For the text-containing cell, return its midpoint in [X, Y] coordinate format. 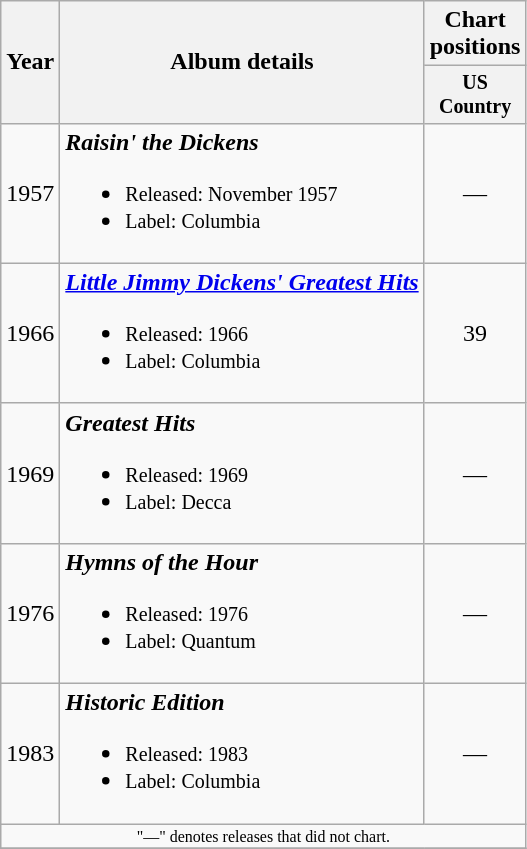
Little Jimmy Dickens' Greatest HitsReleased: 1966Label: Columbia [242, 333]
1966 [30, 333]
"—" denotes releases that did not chart. [264, 836]
US Country [475, 94]
Chart positions [475, 34]
1976 [30, 613]
Greatest HitsReleased: 1969Label: Decca [242, 473]
1983 [30, 754]
Year [30, 62]
Album details [242, 62]
1957 [30, 193]
1969 [30, 473]
Hymns of the HourReleased: 1976Label: Quantum [242, 613]
39 [475, 333]
Historic EditionReleased: 1983Label: Columbia [242, 754]
Raisin' the DickensReleased: November 1957Label: Columbia [242, 193]
